Return (x, y) of the center of cell containing provided text 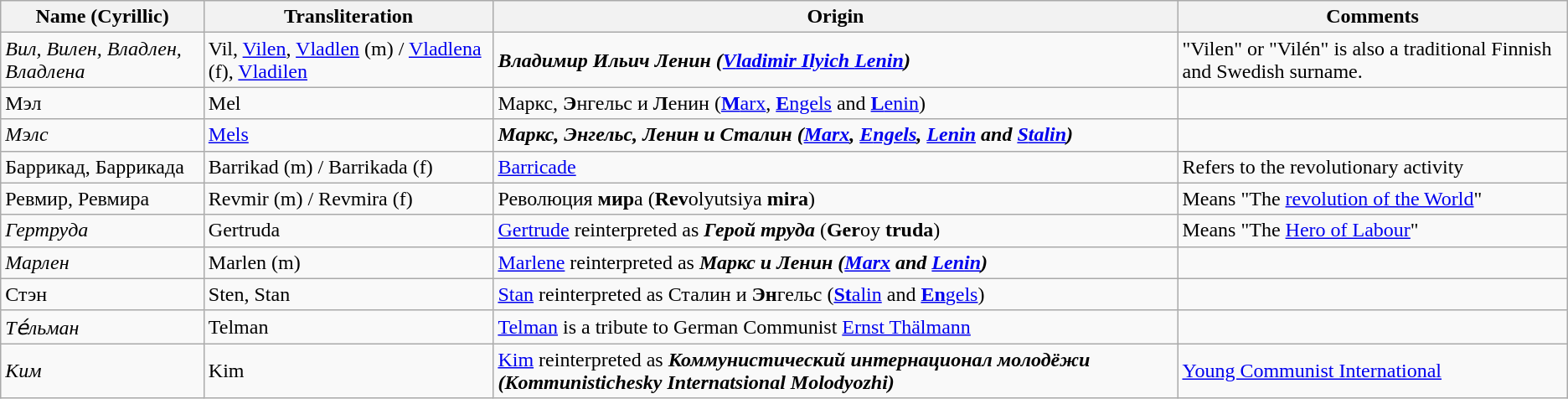
Barricade (836, 167)
Revmir (m) / Revmira (f) (348, 199)
Means "The Hero of Labour" (1372, 231)
Vil, Vilen, Vladlen (m) / Vladlena (f), Vladilen (348, 60)
Мэлс (102, 135)
Barrikad (m) / Barrikada (f) (348, 167)
Марлен (102, 262)
Marlen (m) (348, 262)
Kim reinterpreted as Коммунистический интернационал молодёжи (Kommunistichesky Internatsional Molodyozhi) (836, 370)
Origin (836, 17)
Маркс, Энгельс, Ленин и Сталин (Marx, Engels, Lenin and Stalin) (836, 135)
Telman is a tribute to German Communist Ernst Thälmann (836, 327)
Sten, Stan (348, 294)
Гертруда (102, 231)
Мэл (102, 103)
Ревмир, Ревмира (102, 199)
"Vilen" or "Vilén" is also a traditional Finnish and Swedish surname. (1372, 60)
Marlene reinterpreted as Маркс и Ленин (Marx and Lenin) (836, 262)
Вил, Вилен, Владлен, Владлена (102, 60)
Стэн (102, 294)
Stan reinterpreted as Сталин и Энгельс (Stalin and Engels) (836, 294)
Ким (102, 370)
Comments (1372, 17)
Telman (348, 327)
Mel (348, 103)
Владимир Ильич Ленин (Vladimir Ilyich Lenin) (836, 60)
Те́льман (102, 327)
Refers to the revolutionary activity (1372, 167)
Баррикад, Баррикада (102, 167)
Gertruda (348, 231)
Mels (348, 135)
Kim (348, 370)
Young Communist International (1372, 370)
Gertrude reinterpreted as Герой труда (Geroy truda) (836, 231)
Маркс, Энгельс и Ленин (Marx, Engels and Lenin) (836, 103)
Name (Cyrillic) (102, 17)
Transliteration (348, 17)
Means "The revolution of the World" (1372, 199)
Революция мира (Revolyutsiya mira) (836, 199)
